Capture the cell that displays the provided text and extract its (X, Y) central coordinate. 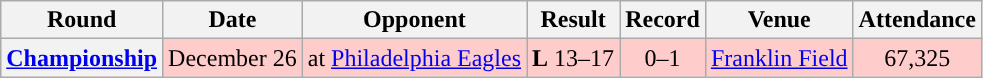
Championship (82, 58)
Date (233, 20)
Record (663, 20)
Opponent (414, 20)
L 13–17 (574, 58)
Venue (779, 20)
December 26 (233, 58)
Result (574, 20)
0–1 (663, 58)
at Philadelphia Eagles (414, 58)
Round (82, 20)
Attendance (917, 20)
67,325 (917, 58)
Franklin Field (779, 58)
